Identify which cell holds the provided text, then report its [x, y] central coordinate. 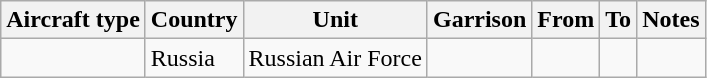
Garrison [479, 20]
Notes [671, 20]
Country [194, 20]
Aircraft type [74, 20]
Russia [194, 58]
Unit [335, 20]
From [566, 20]
Russian Air Force [335, 58]
To [618, 20]
